Scan for the cell matching the given text and deliver its (x, y) coordinate at center. 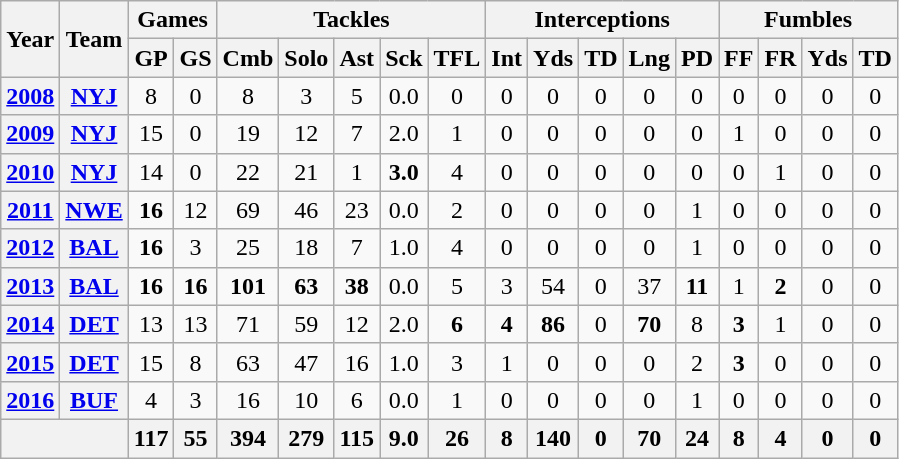
140 (554, 438)
38 (357, 286)
115 (357, 438)
3.0 (404, 172)
101 (248, 286)
FR (780, 58)
TFL (457, 58)
Lng (649, 58)
37 (649, 286)
25 (248, 248)
18 (306, 248)
BUF (94, 400)
54 (554, 286)
Fumbles (808, 20)
11 (696, 286)
2014 (30, 324)
FF (739, 58)
279 (306, 438)
Solo (306, 58)
2013 (30, 286)
55 (196, 438)
2010 (30, 172)
NWE (94, 210)
GP (151, 58)
117 (151, 438)
Interceptions (602, 20)
Games (172, 20)
26 (457, 438)
24 (696, 438)
Team (94, 39)
9.0 (404, 438)
2015 (30, 362)
Ast (357, 58)
2009 (30, 134)
19 (248, 134)
69 (248, 210)
71 (248, 324)
47 (306, 362)
14 (151, 172)
Cmb (248, 58)
10 (306, 400)
22 (248, 172)
Sck (404, 58)
394 (248, 438)
Year (30, 39)
Int (507, 58)
46 (306, 210)
Tackles (352, 20)
59 (306, 324)
21 (306, 172)
2016 (30, 400)
PD (696, 58)
2011 (30, 210)
2012 (30, 248)
2008 (30, 96)
86 (554, 324)
GS (196, 58)
23 (357, 210)
